Output the (x, y) coordinate of the center of the cell containing the given text.  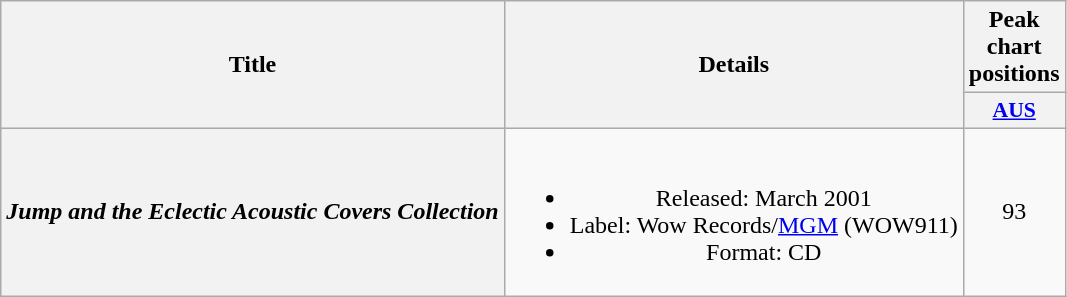
Title (252, 65)
Jump and the Eclectic Acoustic Covers Collection (252, 212)
Details (734, 65)
93 (1014, 212)
Released: March 2001Label: Wow Records/MGM (WOW911)Format: CD (734, 212)
AUS (1014, 111)
Peak chart positions (1014, 47)
